Determine the (x, y) coordinate at the center of the cell enclosing the given text.  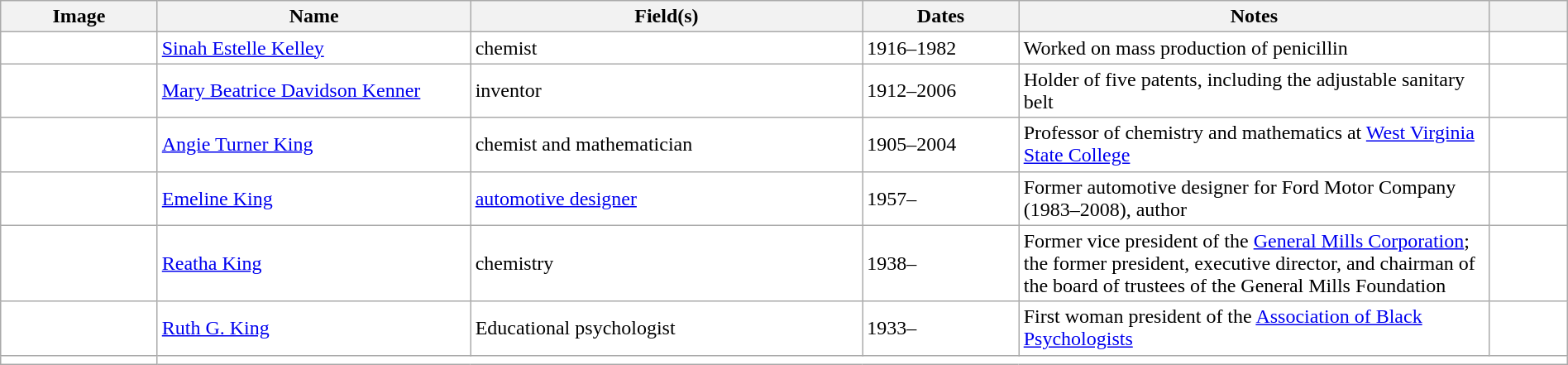
chemist (667, 48)
Educational psychologist (667, 328)
Notes (1254, 17)
inventor (667, 91)
1912–2006 (941, 91)
Reatha King (314, 263)
Name (314, 17)
First woman president of the Association of Black Psychologists (1254, 328)
Holder of five patents, including the adjustable sanitary belt (1254, 91)
Worked on mass production of penicillin (1254, 48)
1905–2004 (941, 144)
automotive designer (667, 199)
chemistry (667, 263)
Emeline King (314, 199)
1957– (941, 199)
Sinah Estelle Kelley (314, 48)
Former automotive designer for Ford Motor Company (1983–2008), author (1254, 199)
chemist and mathematician (667, 144)
Mary Beatrice Davidson Kenner (314, 91)
Field(s) (667, 17)
Image (79, 17)
Dates (941, 17)
1933– (941, 328)
Angie Turner King (314, 144)
1938– (941, 263)
1916–1982 (941, 48)
Professor of chemistry and mathematics at West Virginia State College (1254, 144)
Ruth G. King (314, 328)
